Find where the given text appears and provide that cell's center as (X, Y) coordinate. 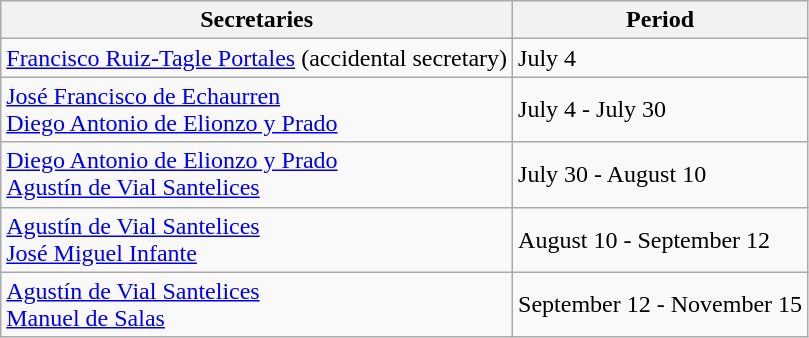
Diego Antonio de Elionzo y PradoAgustín de Vial Santelices (257, 174)
Agustín de Vial SantelicesManuel de Salas (257, 304)
Francisco Ruiz-Tagle Portales (accidental secretary) (257, 58)
Secretaries (257, 20)
September 12 - November 15 (660, 304)
August 10 - September 12 (660, 240)
July 4 - July 30 (660, 110)
July 4 (660, 58)
Agustín de Vial SantelicesJosé Miguel Infante (257, 240)
Period (660, 20)
July 30 - August 10 (660, 174)
José Francisco de EchaurrenDiego Antonio de Elionzo y Prado (257, 110)
